Scan for the cell matching the given text and deliver its (X, Y) coordinate at center. 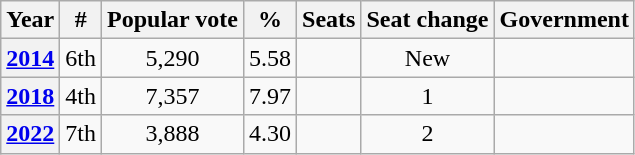
Seats (329, 20)
2014 (30, 58)
2 (428, 134)
Seat change (428, 20)
6th (81, 58)
4.30 (270, 134)
Government (564, 20)
7.97 (270, 96)
7th (81, 134)
# (81, 20)
7,357 (173, 96)
1 (428, 96)
5.58 (270, 58)
4th (81, 96)
New (428, 58)
2022 (30, 134)
5,290 (173, 58)
Popular vote (173, 20)
Year (30, 20)
% (270, 20)
2018 (30, 96)
3,888 (173, 134)
